Pinpoint the cell where the given text exists, returning its (x, y) midpoint coordinate. 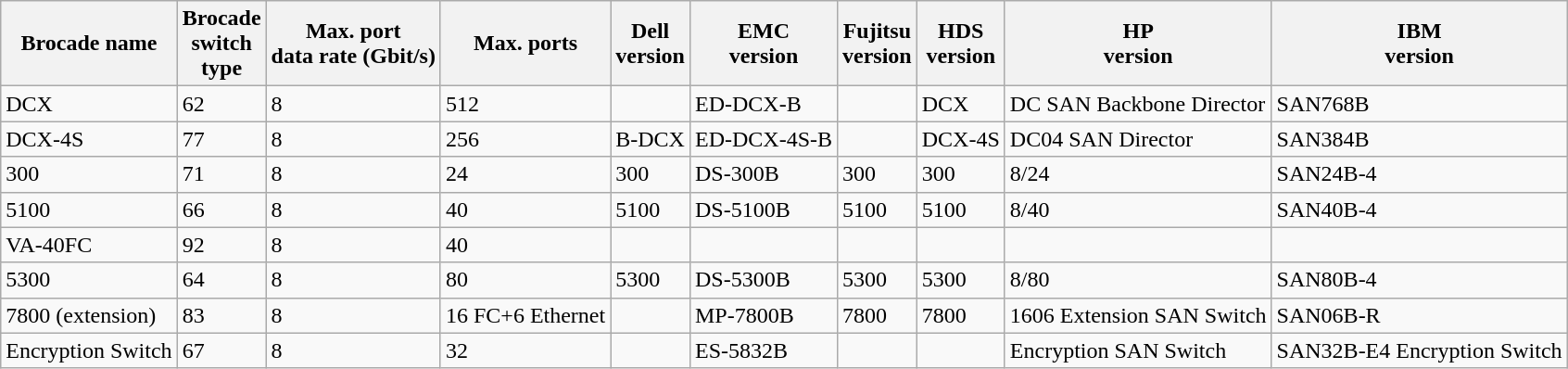
MP-7800B (764, 315)
66 (221, 210)
HP version (1138, 44)
ED-DCX-B (764, 104)
62 (221, 104)
SAN24B-4 (1420, 174)
Brocadeswitchtype (221, 44)
7800 (extension) (89, 315)
DS-5300B (764, 280)
ES-5832B (764, 350)
64 (221, 280)
71 (221, 174)
83 (221, 315)
VA-40FC (89, 245)
Encryption SAN Switch (1138, 350)
256 (525, 139)
Brocade name (89, 44)
ED-DCX-4S-B (764, 139)
16 FC+6 Ethernet (525, 315)
8/80 (1138, 280)
B-DCX (651, 139)
EMC version (764, 44)
67 (221, 350)
HDS version (960, 44)
512 (525, 104)
SAN384B (1420, 139)
DS-5100B (764, 210)
80 (525, 280)
1606 Extension SAN Switch (1138, 315)
77 (221, 139)
IBM version (1420, 44)
Dell version (651, 44)
SAN768B (1420, 104)
8/24 (1138, 174)
92 (221, 245)
DC04 SAN Director (1138, 139)
8/40 (1138, 210)
DC SAN Backbone Director (1138, 104)
SAN80B-4 (1420, 280)
Max. port data rate (Gbit/s) (353, 44)
DS-300B (764, 174)
SAN32B-E4 Encryption Switch (1420, 350)
Max. ports (525, 44)
Encryption Switch (89, 350)
SAN06B-R (1420, 315)
SAN40B-4 (1420, 210)
Fujitsu version (878, 44)
32 (525, 350)
24 (525, 174)
